Scan for the cell matching the given text and deliver its (X, Y) coordinate at center. 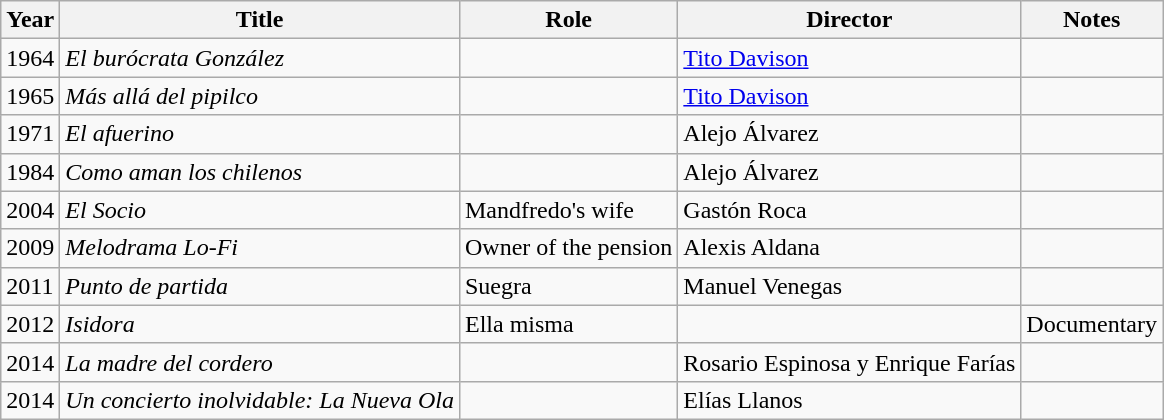
1964 (30, 58)
2004 (30, 210)
Owner of the pension (568, 248)
El afuerino (260, 134)
2012 (30, 324)
Documentary (1092, 324)
Elías Llanos (850, 400)
El burócrata González (260, 58)
Punto de partida (260, 286)
1965 (30, 96)
Mandfredo's wife (568, 210)
Year (30, 20)
Un concierto inolvidable: La Nueva Ola (260, 400)
Suegra (568, 286)
Manuel Venegas (850, 286)
La madre del cordero (260, 362)
Title (260, 20)
Ella misma (568, 324)
Como aman los chilenos (260, 172)
Melodrama Lo-Fi (260, 248)
Role (568, 20)
1971 (30, 134)
Director (850, 20)
Alexis Aldana (850, 248)
Gastón Roca (850, 210)
El Socio (260, 210)
Más allá del pipilco (260, 96)
2011 (30, 286)
Rosario Espinosa y Enrique Farías (850, 362)
1984 (30, 172)
Notes (1092, 20)
2009 (30, 248)
Isidora (260, 324)
